Return the (X, Y) coordinate for the center point of the cell that contains the specified text.  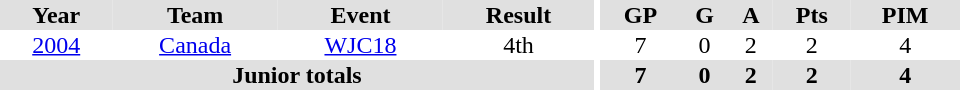
WJC18 (360, 45)
Event (360, 15)
2004 (56, 45)
Year (56, 15)
Pts (812, 15)
Result (518, 15)
A (750, 15)
PIM (905, 15)
Team (194, 15)
G (705, 15)
4th (518, 45)
Canada (194, 45)
Junior totals (297, 75)
GP (640, 15)
